From the cell containing the given text, extract its center point as [X, Y] coordinate. 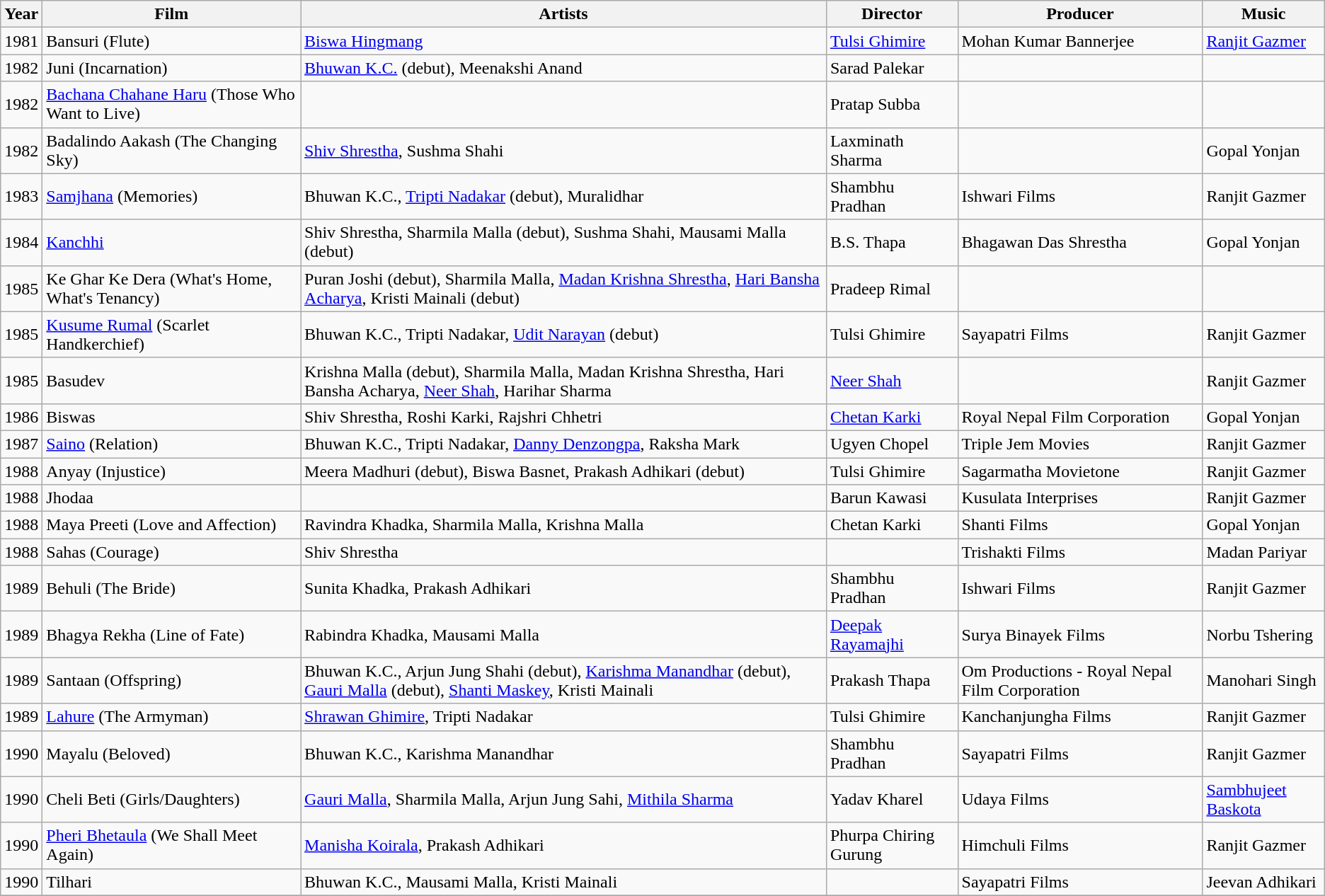
Shanti Films [1080, 525]
Phurpa Chiring Gurung [892, 845]
Badalindo Aakash (The Changing Sky) [171, 150]
Basudev [171, 381]
Maya Preeti (Love and Affection) [171, 525]
Director [892, 14]
Producer [1080, 14]
Shiv Shrestha, Sharmila Malla (debut), Sushma Shahi, Mausami Malla (debut) [563, 242]
Bansuri (Flute) [171, 41]
Santaan (Offspring) [171, 681]
Madan Pariyar [1263, 552]
Pratap Subba [892, 105]
Bhuwan K.C., Tripti Nadakar (debut), Muralidhar [563, 197]
Laxminath Sharma [892, 150]
Music [1263, 14]
Ravindra Khadka, Sharmila Malla, Krishna Malla [563, 525]
Ugyen Chopel [892, 444]
Kanchhi [171, 242]
Shrawan Ghimire, Tripti Nadakar [563, 717]
Lahure (The Armyman) [171, 717]
B.S. Thapa [892, 242]
Bhuwan K.C., Mausami Malla, Kristi Mainali [563, 882]
Tilhari [171, 882]
Sahas (Courage) [171, 552]
Year [21, 14]
Mohan Kumar Bannerjee [1080, 41]
Udaya Films [1080, 800]
Om Productions - Royal Nepal Film Corporation [1080, 681]
Barun Kawasi [892, 498]
1987 [21, 444]
Sarad Palekar [892, 68]
Royal Nepal Film Corporation [1080, 417]
Ke Ghar Ke Dera (What's Home, What's Tenancy) [171, 289]
Behuli (The Bride) [171, 589]
Kusulata Interprises [1080, 498]
Neer Shah [892, 381]
Bhuwan K.C., Karishma Manandhar [563, 753]
Kusume Rumal (Scarlet Handkerchief) [171, 334]
Triple Jem Movies [1080, 444]
Bhagya Rekha (Line of Fate) [171, 634]
1986 [21, 417]
Bhuwan K.C., Tripti Nadakar, Danny Denzongpa, Raksha Mark [563, 444]
Norbu Tshering [1263, 634]
Pradeep Rimal [892, 289]
Yadav Kharel [892, 800]
Manohari Singh [1263, 681]
Rabindra Khadka, Mausami Malla [563, 634]
Sunita Khadka, Prakash Adhikari [563, 589]
Cheli Beti (Girls/Daughters) [171, 800]
Meera Madhuri (debut), Biswa Basnet, Prakash Adhikari (debut) [563, 471]
Saino (Relation) [171, 444]
Gauri Malla, Sharmila Malla, Arjun Jung Sahi, Mithila Sharma [563, 800]
1981 [21, 41]
1983 [21, 197]
Sambhujeet Baskota [1263, 800]
Prakash Thapa [892, 681]
Bachana Chahane Haru (Those Who Want to Live) [171, 105]
Bhagawan Das Shrestha [1080, 242]
Manisha Koirala, Prakash Adhikari [563, 845]
Mayalu (Beloved) [171, 753]
Shiv Shrestha, Roshi Karki, Rajshri Chhetri [563, 417]
Juni (Incarnation) [171, 68]
Surya Binayek Films [1080, 634]
Bhuwan K.C. (debut), Meenakshi Anand [563, 68]
Deepak Rayamajhi [892, 634]
Biswas [171, 417]
Jhodaa [171, 498]
Jeevan Adhikari [1263, 882]
1984 [21, 242]
Puran Joshi (debut), Sharmila Malla, Madan Krishna Shrestha, Hari Bansha Acharya, Kristi Mainali (debut) [563, 289]
Samjhana (Memories) [171, 197]
Sagarmatha Movietone [1080, 471]
Trishakti Films [1080, 552]
Artists [563, 14]
Shiv Shrestha [563, 552]
Anyay (Injustice) [171, 471]
Himchuli Films [1080, 845]
Kanchanjungha Films [1080, 717]
Bhuwan K.C., Arjun Jung Shahi (debut), Karishma Manandhar (debut), Gauri Malla (debut), Shanti Maskey, Kristi Mainali [563, 681]
Shiv Shrestha, Sushma Shahi [563, 150]
Biswa Hingmang [563, 41]
Film [171, 14]
Bhuwan K.C., Tripti Nadakar, Udit Narayan (debut) [563, 334]
Pheri Bhetaula (We Shall Meet Again) [171, 845]
Krishna Malla (debut), Sharmila Malla, Madan Krishna Shrestha, Hari Bansha Acharya, Neer Shah, Harihar Sharma [563, 381]
